Return [x, y] of the center of cell containing provided text 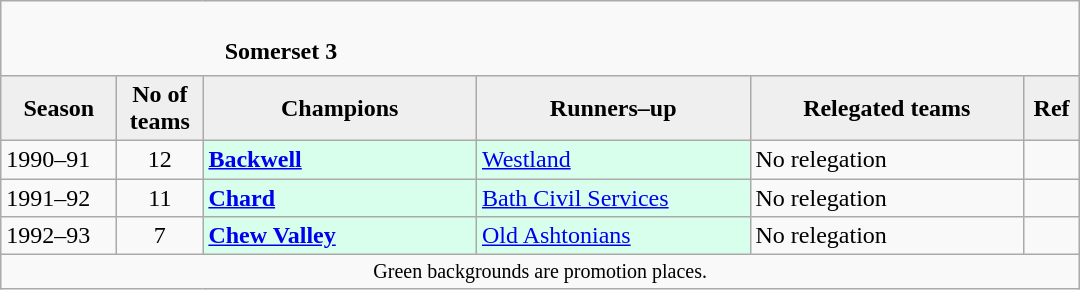
No of teams [160, 108]
Chard [340, 197]
Old Ashtonians [613, 236]
Season [59, 108]
Relegated teams [887, 108]
Green backgrounds are promotion places. [540, 272]
Bath Civil Services [613, 197]
12 [160, 159]
Ref [1052, 108]
Champions [340, 108]
Runners–up [613, 108]
1991–92 [59, 197]
Backwell [340, 159]
11 [160, 197]
Chew Valley [340, 236]
1990–91 [59, 159]
Westland [613, 159]
1992–93 [59, 236]
7 [160, 236]
